Determine the (x, y) coordinate at the center of the cell enclosing the given text.  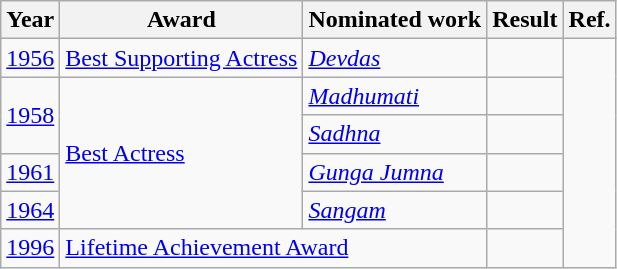
Award (182, 20)
1964 (30, 210)
Ref. (590, 20)
Best Actress (182, 153)
1958 (30, 115)
1996 (30, 248)
1961 (30, 172)
Sangam (395, 210)
1956 (30, 58)
Best Supporting Actress (182, 58)
Sadhna (395, 134)
Nominated work (395, 20)
Madhumati (395, 96)
Lifetime Achievement Award (274, 248)
Result (525, 20)
Devdas (395, 58)
Gunga Jumna (395, 172)
Year (30, 20)
